Search for the cell housing the specified text and yield its (X, Y) center coordinate. 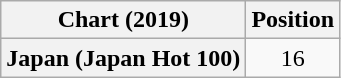
Chart (2019) (124, 20)
Position (293, 20)
16 (293, 58)
Japan (Japan Hot 100) (124, 58)
